Extract the [x, y] coordinate from the center of the cell holding the provided text.  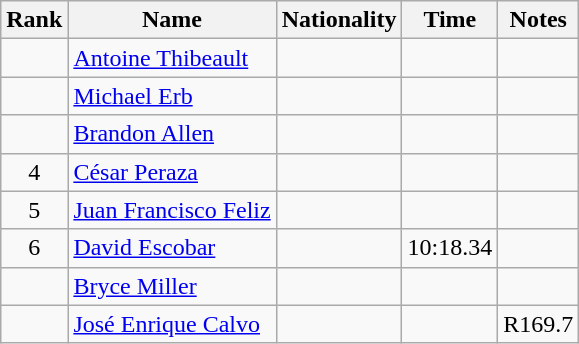
Michael Erb [172, 96]
5 [34, 210]
José Enrique Calvo [172, 324]
Time [450, 20]
Antoine Thibeault [172, 58]
Bryce Miller [172, 286]
César Peraza [172, 172]
Notes [538, 20]
4 [34, 172]
6 [34, 248]
Name [172, 20]
10:18.34 [450, 248]
David Escobar [172, 248]
Nationality [339, 20]
Brandon Allen [172, 134]
Rank [34, 20]
Juan Francisco Feliz [172, 210]
R169.7 [538, 324]
